Capture the cell that displays the provided text and extract its (x, y) central coordinate. 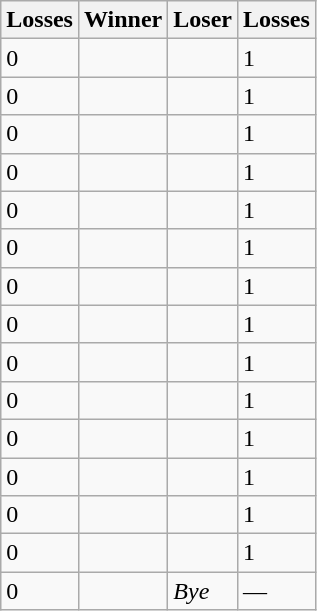
Winner (122, 20)
— (277, 591)
Bye (203, 591)
Loser (203, 20)
